Return [x, y] of the center of cell containing provided text 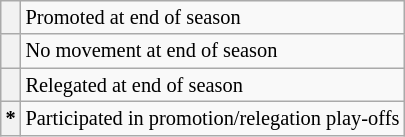
Relegated at end of season [213, 85]
Promoted at end of season [213, 17]
* [11, 118]
No movement at end of season [213, 51]
Participated in promotion/relegation play-offs [213, 118]
